From the cell containing the given text, extract its center point as (X, Y) coordinate. 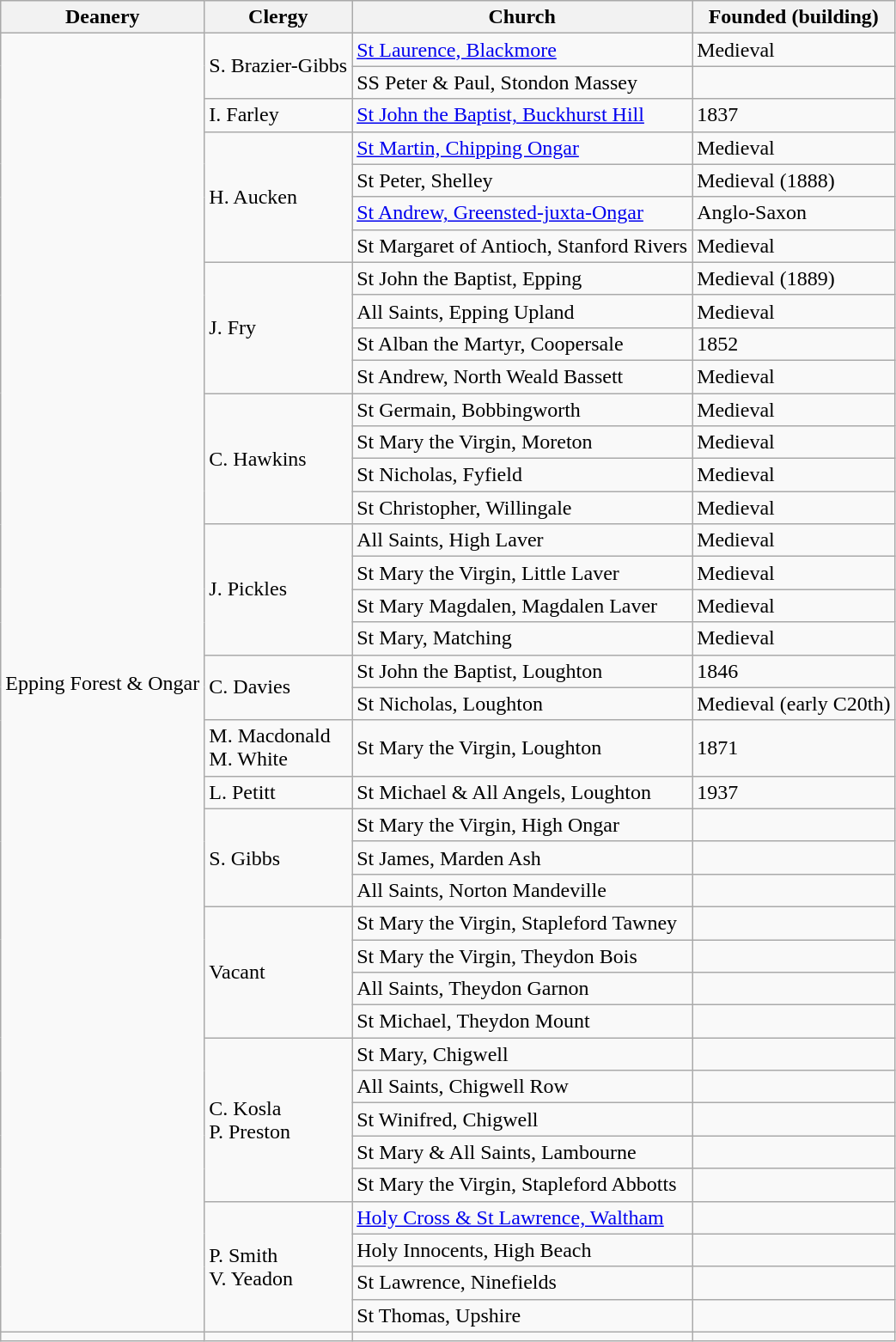
St Andrew, Greensted-juxta-Ongar (522, 213)
St Mary, Matching (522, 638)
1852 (794, 344)
St Mary the Virgin, Little Laver (522, 573)
SS Peter & Paul, Stondon Massey (522, 82)
St Germain, Bobbingworth (522, 410)
St Winifred, Chigwell (522, 1119)
H. Aucken (278, 197)
St Martin, Chipping Ongar (522, 148)
1937 (794, 792)
All Saints, Chigwell Row (522, 1087)
L. Petitt (278, 792)
Deanery (103, 17)
St Mary the Virgin, Moreton (522, 442)
St Mary Magdalen, Magdalen Laver (522, 606)
St John the Baptist, Epping (522, 278)
St Laurence, Blackmore (522, 50)
St Mary & All Saints, Lambourne (522, 1152)
St Mary the Virgin, Loughton (522, 747)
St Peter, Shelley (522, 180)
C. KoslaP. Preston (278, 1119)
Medieval (early C20th) (794, 704)
St Nicholas, Fyfield (522, 475)
Holy Innocents, High Beach (522, 1250)
St James, Marden Ash (522, 857)
St Michael, Theydon Mount (522, 1022)
St Michael & All Angels, Loughton (522, 792)
Medieval (1889) (794, 278)
Founded (building) (794, 17)
St Mary, Chigwell (522, 1054)
St Andrew, North Weald Bassett (522, 376)
All Saints, Theydon Garnon (522, 989)
All Saints, High Laver (522, 540)
St Christopher, Willingale (522, 508)
1837 (794, 115)
J. Fry (278, 327)
P. SmithV. Yeadon (278, 1266)
M. MacdonaldM. White (278, 747)
S. Gibbs (278, 857)
St John the Baptist, Loughton (522, 671)
I. Farley (278, 115)
J. Pickles (278, 589)
S. Brazier-Gibbs (278, 66)
1846 (794, 671)
Holy Cross & St Lawrence, Waltham (522, 1217)
St Mary the Virgin, High Ongar (522, 825)
St Lawrence, Ninefields (522, 1283)
St Alban the Martyr, Coopersale (522, 344)
St Mary the Virgin, Stapleford Abbotts (522, 1185)
Anglo-Saxon (794, 213)
St Thomas, Upshire (522, 1315)
Church (522, 17)
Vacant (278, 972)
All Saints, Epping Upland (522, 311)
St Mary the Virgin, Stapleford Tawney (522, 923)
Epping Forest & Ongar (103, 682)
C. Hawkins (278, 459)
St Nicholas, Loughton (522, 704)
St John the Baptist, Buckhurst Hill (522, 115)
St Margaret of Antioch, Stanford Rivers (522, 246)
C. Davies (278, 687)
St Mary the Virgin, Theydon Bois (522, 956)
Medieval (1888) (794, 180)
1871 (794, 747)
All Saints, Norton Mandeville (522, 890)
Clergy (278, 17)
